Determine the [X, Y] coordinate at the center of the cell enclosing the given text.  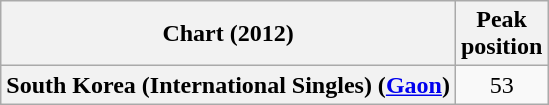
53 [501, 85]
South Korea (International Singles) (Gaon) [228, 85]
Peakposition [501, 34]
Chart (2012) [228, 34]
